Return the [X, Y] coordinate for the center point of the cell that contains the specified text.  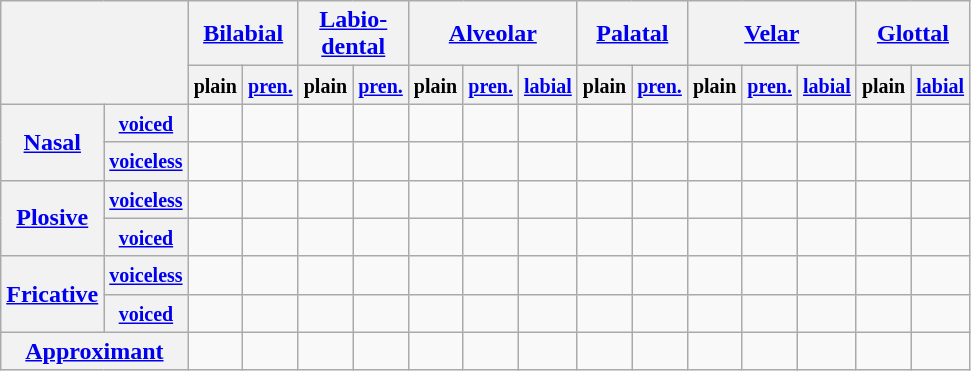
Palatal [632, 34]
Fricative [52, 294]
Velar [772, 34]
Plosive [52, 218]
Bilabial [243, 34]
Nasal [52, 142]
Approximant [94, 351]
Labio-dental [353, 34]
Alveolar [492, 34]
Glottal [912, 34]
